Scan for the cell matching the given text and deliver its (x, y) coordinate at center. 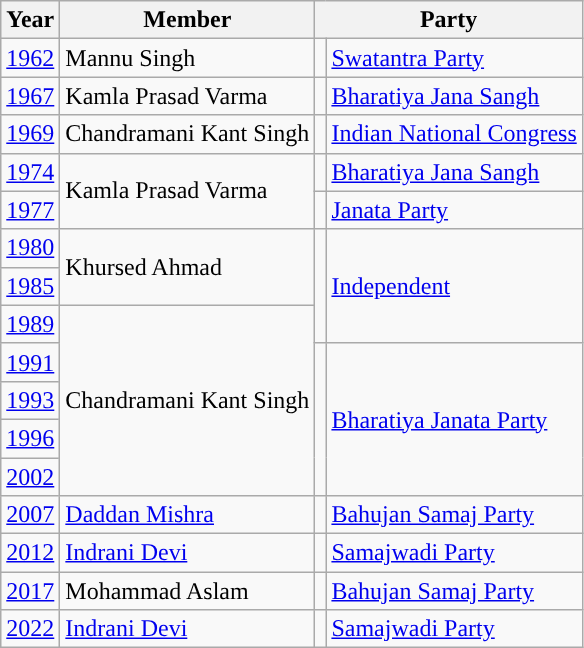
1991 (30, 362)
1985 (30, 286)
Year (30, 20)
1993 (30, 400)
1974 (30, 172)
2017 (30, 591)
Swatantra Party (454, 58)
1967 (30, 96)
1989 (30, 324)
Khursed Ahmad (188, 267)
Janata Party (454, 210)
Mannu Singh (188, 58)
Indian National Congress (454, 134)
Daddan Mishra (188, 515)
Mohammad Aslam (188, 591)
Bharatiya Janata Party (454, 419)
2022 (30, 629)
2007 (30, 515)
1980 (30, 248)
Independent (454, 286)
2012 (30, 553)
1962 (30, 58)
Party (448, 20)
Member (188, 20)
2002 (30, 477)
1969 (30, 134)
1996 (30, 438)
1977 (30, 210)
